Identify which cell holds the provided text, then report its [x, y] central coordinate. 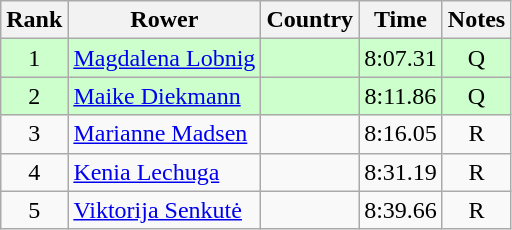
Notes [476, 20]
8:16.05 [401, 134]
8:07.31 [401, 58]
Time [401, 20]
Viktorija Senkutė [164, 210]
5 [34, 210]
Magdalena Lobnig [164, 58]
Maike Diekmann [164, 96]
Rank [34, 20]
2 [34, 96]
8:11.86 [401, 96]
1 [34, 58]
Rower [164, 20]
4 [34, 172]
3 [34, 134]
Kenia Lechuga [164, 172]
Country [310, 20]
8:31.19 [401, 172]
Marianne Madsen [164, 134]
8:39.66 [401, 210]
